Scan for the cell matching the given text and deliver its [X, Y] coordinate at center. 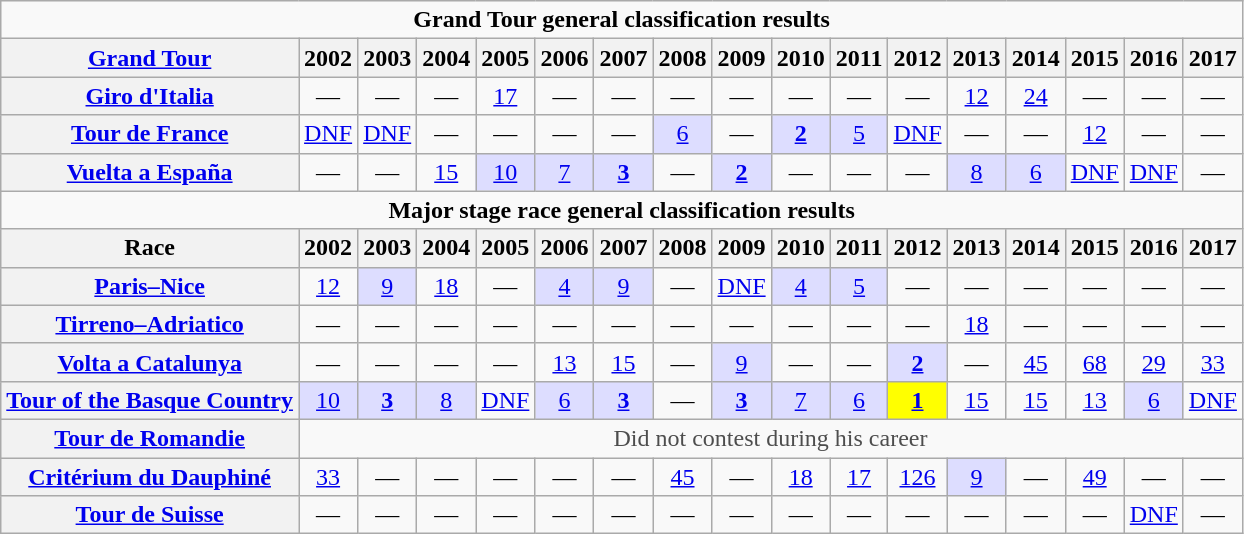
Tour of the Basque Country [150, 400]
Volta a Catalunya [150, 362]
126 [918, 477]
Grand Tour general classification results [622, 20]
68 [1094, 362]
Race [150, 248]
Vuelta a España [150, 172]
1 [918, 400]
Tour de France [150, 134]
Did not contest during his career [771, 438]
Critérium du Dauphiné [150, 477]
Tour de Suisse [150, 515]
Major stage race general classification results [622, 210]
Paris–Nice [150, 286]
Tour de Romandie [150, 438]
24 [1036, 96]
Grand Tour [150, 58]
Giro d'Italia [150, 96]
49 [1094, 477]
Tirreno–Adriatico [150, 324]
29 [1154, 362]
